Return the [X, Y] coordinate for the center point of the cell that contains the specified text.  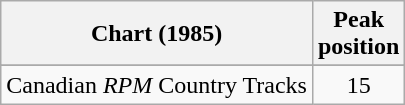
Canadian RPM Country Tracks [157, 85]
Chart (1985) [157, 34]
Peakposition [358, 34]
15 [358, 85]
